Detect which cell encompasses the target text, then output its [x, y] center coordinate. 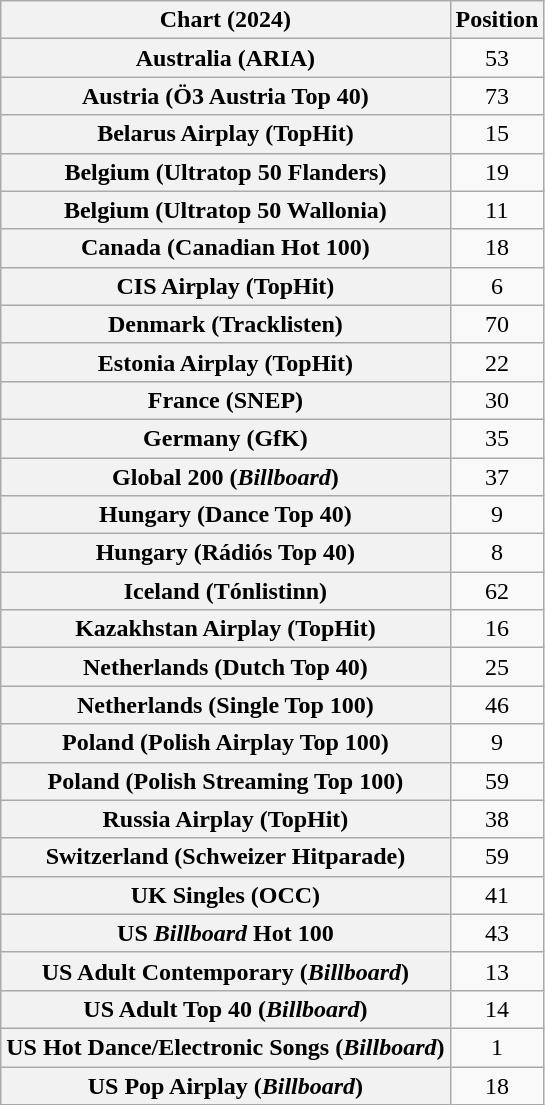
US Adult Contemporary (Billboard) [226, 971]
Hungary (Rádiós Top 40) [226, 553]
41 [497, 895]
Poland (Polish Streaming Top 100) [226, 781]
Belgium (Ultratop 50 Wallonia) [226, 210]
Netherlands (Dutch Top 40) [226, 667]
US Billboard Hot 100 [226, 933]
38 [497, 819]
37 [497, 477]
US Adult Top 40 (Billboard) [226, 1009]
Estonia Airplay (TopHit) [226, 362]
UK Singles (OCC) [226, 895]
11 [497, 210]
35 [497, 438]
43 [497, 933]
Iceland (Tónlistinn) [226, 591]
Canada (Canadian Hot 100) [226, 248]
73 [497, 96]
US Hot Dance/Electronic Songs (Billboard) [226, 1047]
Kazakhstan Airplay (TopHit) [226, 629]
Switzerland (Schweizer Hitparade) [226, 857]
Austria (Ö3 Austria Top 40) [226, 96]
53 [497, 58]
46 [497, 705]
Hungary (Dance Top 40) [226, 515]
1 [497, 1047]
6 [497, 286]
8 [497, 553]
Chart (2024) [226, 20]
US Pop Airplay (Billboard) [226, 1085]
30 [497, 400]
Denmark (Tracklisten) [226, 324]
70 [497, 324]
25 [497, 667]
Poland (Polish Airplay Top 100) [226, 743]
13 [497, 971]
Belgium (Ultratop 50 Flanders) [226, 172]
France (SNEP) [226, 400]
CIS Airplay (TopHit) [226, 286]
15 [497, 134]
Global 200 (Billboard) [226, 477]
16 [497, 629]
19 [497, 172]
62 [497, 591]
Position [497, 20]
14 [497, 1009]
Belarus Airplay (TopHit) [226, 134]
Netherlands (Single Top 100) [226, 705]
Australia (ARIA) [226, 58]
Russia Airplay (TopHit) [226, 819]
22 [497, 362]
Germany (GfK) [226, 438]
